Determine the [X, Y] coordinate at the center of the cell enclosing the given text.  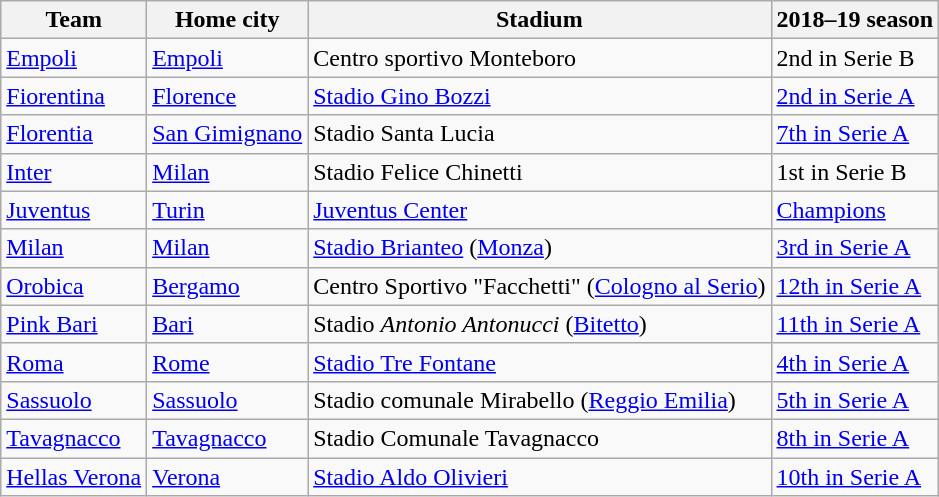
Centro Sportivo "Facchetti" (Cologno al Serio) [540, 286]
Rome [228, 362]
Stadio comunale Mirabello (Reggio Emilia) [540, 400]
7th in Serie A [855, 134]
Stadio Brianteo (Monza) [540, 248]
Stadium [540, 20]
Stadio Comunale Tavagnacco [540, 438]
Home city [228, 20]
Turin [228, 210]
Inter [74, 172]
1st in Serie B [855, 172]
San Gimignano [228, 134]
10th in Serie A [855, 477]
Pink Bari [74, 324]
Orobica [74, 286]
Stadio Tre Fontane [540, 362]
Stadio Santa Lucia [540, 134]
3rd in Serie A [855, 248]
Roma [74, 362]
2nd in Serie A [855, 96]
Centro sportivo Monteboro [540, 58]
Juventus Center [540, 210]
Stadio Felice Chinetti [540, 172]
Hellas Verona [74, 477]
Fiorentina [74, 96]
Stadio Aldo Olivieri [540, 477]
Stadio Antonio Antonucci (Bitetto) [540, 324]
Team [74, 20]
4th in Serie A [855, 362]
Verona [228, 477]
2018–19 season [855, 20]
Stadio Gino Bozzi [540, 96]
11th in Serie A [855, 324]
5th in Serie A [855, 400]
Bari [228, 324]
Juventus [74, 210]
2nd in Serie B [855, 58]
Champions [855, 210]
8th in Serie A [855, 438]
Florentia [74, 134]
Bergamo [228, 286]
Florence [228, 96]
12th in Serie A [855, 286]
